Return (X, Y) of the center of cell containing provided text 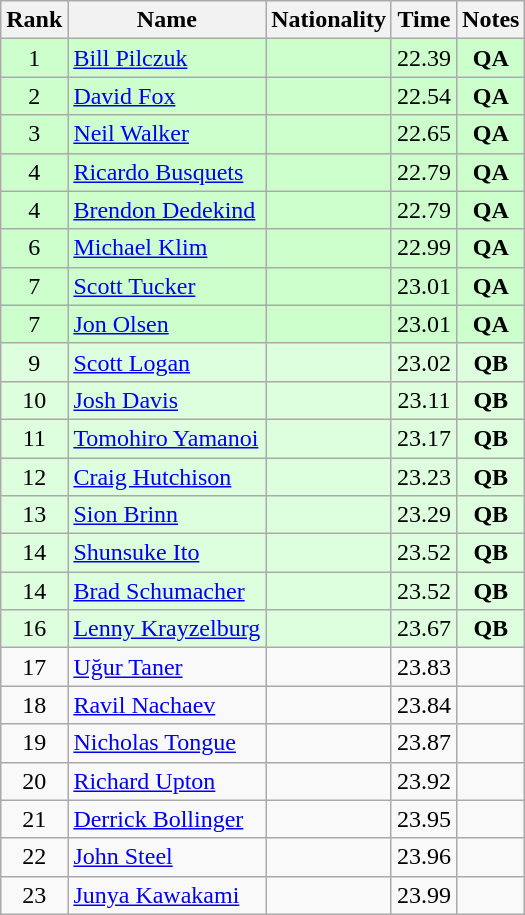
23.96 (424, 857)
23.11 (424, 400)
23.67 (424, 629)
Brendon Dedekind (167, 210)
22.39 (424, 58)
Neil Walker (167, 134)
23.95 (424, 819)
Scott Logan (167, 362)
Name (167, 20)
10 (34, 400)
13 (34, 515)
23.29 (424, 515)
Notes (491, 20)
Sion Brinn (167, 515)
22 (34, 857)
17 (34, 667)
23.99 (424, 895)
Bill Pilczuk (167, 58)
16 (34, 629)
3 (34, 134)
Michael Klim (167, 248)
6 (34, 248)
18 (34, 705)
12 (34, 477)
23.92 (424, 781)
23.17 (424, 438)
22.99 (424, 248)
Lenny Krayzelburg (167, 629)
Rank (34, 20)
Tomohiro Yamanoi (167, 438)
Nationality (329, 20)
23.87 (424, 743)
Scott Tucker (167, 286)
22.54 (424, 96)
Craig Hutchison (167, 477)
Derrick Bollinger (167, 819)
Time (424, 20)
Ravil Nachaev (167, 705)
19 (34, 743)
20 (34, 781)
22.65 (424, 134)
11 (34, 438)
Jon Olsen (167, 324)
David Fox (167, 96)
23 (34, 895)
Brad Schumacher (167, 591)
Ricardo Busquets (167, 172)
Uğur Taner (167, 667)
2 (34, 96)
23.83 (424, 667)
John Steel (167, 857)
23.84 (424, 705)
Richard Upton (167, 781)
9 (34, 362)
23.02 (424, 362)
Nicholas Tongue (167, 743)
Junya Kawakami (167, 895)
1 (34, 58)
23.23 (424, 477)
Shunsuke Ito (167, 553)
21 (34, 819)
Josh Davis (167, 400)
